Locate the cell with the specified text and output its [X, Y] center coordinate. 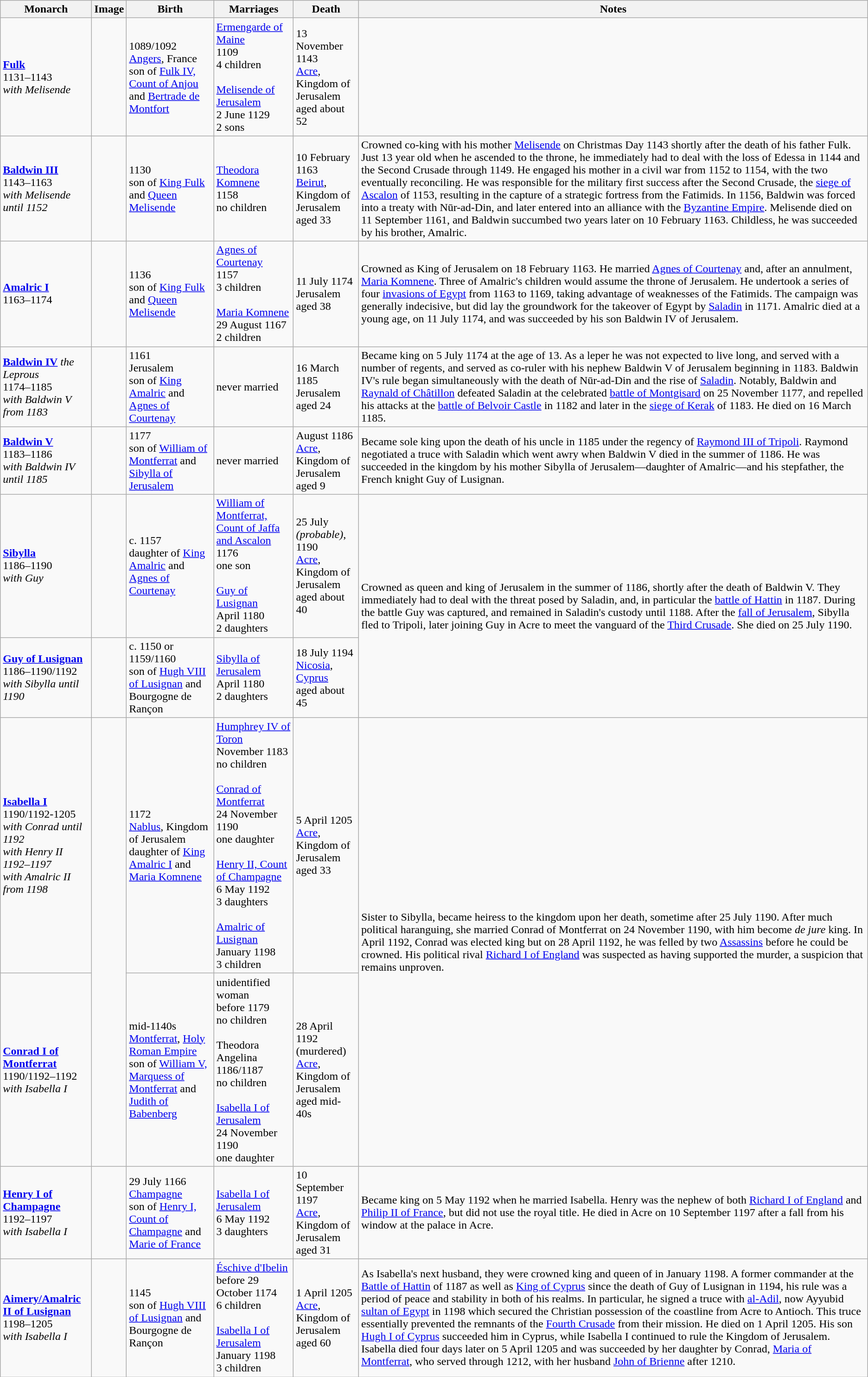
29 July 1166Champagneson of Henry I, Count of Champagne and Marie of France [170, 1212]
Marriages [254, 9]
1145son of Hugh VIII of Lusignan and Bourgogne de Rançon [170, 1318]
25 July (probable), 1190Acre, Kingdom of Jerusalemaged about 40 [326, 566]
unidentified womanbefore 1179no childrenTheodora Angelina1186/1187no childrenIsabella I of Jerusalem24 November 1190one daughter [254, 1070]
William of Montferrat, Count of Jaffa and Ascalon1176one sonGuy of LusignanApril 11802 daughters [254, 566]
Guy of Lusignan1186–1190/1192with Sibylla until 1190 [46, 677]
Birth [170, 9]
Isabella I of Jerusalem6 May 11923 daughters [254, 1212]
Baldwin V1183–1186with Baldwin IV until 1185 [46, 461]
10 February 1163Beirut, Kingdom of Jerusalem aged 33 [326, 188]
Éschive d'Ibelinbefore 29 October 11746 childrenIsabella I of JerusalemJanuary 11983 children [254, 1318]
1089/1092Angers, Franceson of Fulk IV, Count of Anjou and Bertrade de Montfort [170, 77]
10 September 1197Acre, Kingdom of Jerusalemaged 31 [326, 1212]
Notes [613, 9]
Theodora Komnene1158no children [254, 188]
Death [326, 9]
5 April 1205Acre, Kingdom of Jerusalemaged 33 [326, 845]
August 1186Acre, Kingdom of Jerusalemaged 9 [326, 461]
Amalric I1163–1174 [46, 294]
28 April 1192 (murdered)Acre, Kingdom of Jerusalemaged mid-40s [326, 1070]
13 November 1143Acre, Kingdom of Jerusalemaged about 52 [326, 77]
1177son of William of Montferrat and Sibylla of Jerusalem [170, 461]
Aimery/Amalric II of Lusignan1198–1205with Isabella I [46, 1318]
Baldwin III1143–1163with Melisende until 1152 [46, 188]
11 July 1174Jerusalemaged 38 [326, 294]
1130son of King Fulk and Queen Melisende [170, 188]
Image [109, 9]
Henry I of Champagne1192–1197with Isabella I [46, 1212]
16 March 1185Jerusalemaged 24 [326, 387]
Fulk1131–1143with Melisende [46, 77]
Sibylla of JerusalemApril 11802 daughters [254, 677]
Isabella I1190/1192-1205with Conrad until 1192with Henry II 1192–1197with Amalric II from 1198 [46, 845]
c. 1157daughter of King Amalric and Agnes of Courtenay [170, 566]
1136son of King Fulk and Queen Melisende [170, 294]
Conrad I of Montferrat1190/1192–1192with Isabella I [46, 1070]
Baldwin IV the Leprous1174–1185with Baldwin V from 1183 [46, 387]
c. 1150 or 1159/1160son of Hugh VIII of Lusignan and Bourgogne de Rançon [170, 677]
18 July 1194Nicosia, Cyprusaged about 45 [326, 677]
1161Jerusalemson of King Amalric and Agnes of Courtenay [170, 387]
Monarch [46, 9]
Agnes of Courtenay11573 childrenMaria Komnene29 August 11672 children [254, 294]
1172Nablus, Kingdom of Jerusalemdaughter of King Amalric I and Maria Komnene [170, 845]
mid-1140sMontferrat, Holy Roman Empireson of William V, Marquess of Montferrat and Judith of Babenberg [170, 1070]
1 April 1205Acre, Kingdom of Jerusalemaged 60 [326, 1318]
Sibylla1186–1190with Guy [46, 566]
Ermengarde of Maine11094 childrenMelisende of Jerusalem2 June 11292 sons [254, 77]
